Provide the (X, Y) coordinate of the cell's center where the given text is located.  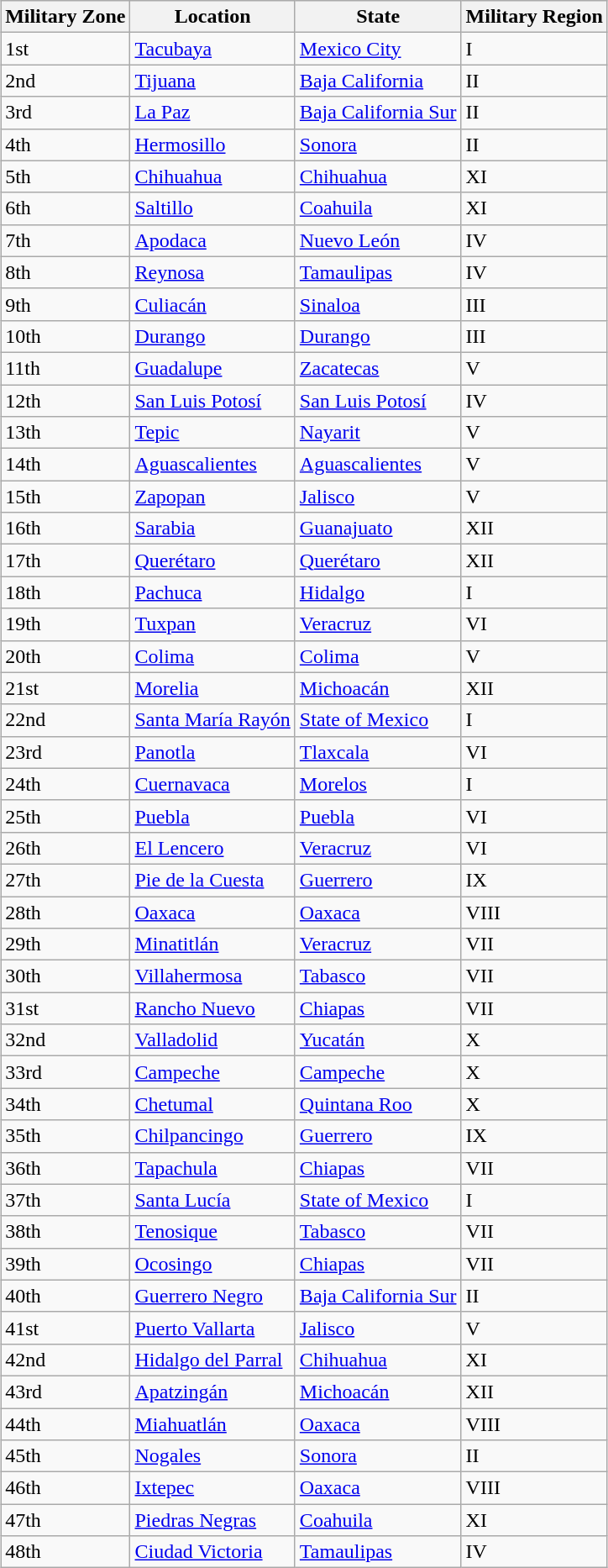
Nogales (212, 1456)
Sarabia (212, 529)
22nd (66, 720)
Military Zone (66, 17)
3rd (66, 113)
Morelos (378, 784)
19th (66, 624)
15th (66, 497)
32nd (66, 1040)
41st (66, 1328)
Nuevo León (378, 240)
21st (66, 688)
42nd (66, 1360)
Hermosillo (212, 145)
33rd (66, 1072)
Reynosa (212, 272)
16th (66, 529)
Valladolid (212, 1040)
Nayarit (378, 433)
36th (66, 1168)
9th (66, 304)
13th (66, 433)
Ocosingo (212, 1264)
Miahuatlán (212, 1424)
Panotla (212, 752)
23rd (66, 752)
Chilpancingo (212, 1136)
Santa Lucía (212, 1200)
47th (66, 1520)
Tuxpan (212, 624)
State (378, 17)
43rd (66, 1392)
Pie de la Cuesta (212, 880)
Apodaca (212, 240)
Guerrero Negro (212, 1296)
El Lencero (212, 848)
20th (66, 656)
Zapopan (212, 497)
Mexico City (378, 49)
2nd (66, 81)
Morelia (212, 688)
Villahermosa (212, 976)
Hidalgo (378, 592)
28th (66, 912)
29th (66, 944)
39th (66, 1264)
8th (66, 272)
Tlaxcala (378, 752)
7th (66, 240)
4th (66, 145)
Guadalupe (212, 368)
Sinaloa (378, 304)
Ciudad Victoria (212, 1552)
La Paz (212, 113)
6th (66, 208)
31st (66, 1008)
45th (66, 1456)
24th (66, 784)
18th (66, 592)
Cuernavaca (212, 784)
Rancho Nuevo (212, 1008)
40th (66, 1296)
Tacubaya (212, 49)
Hidalgo del Parral (212, 1360)
Tepic (212, 433)
Apatzingán (212, 1392)
11th (66, 368)
27th (66, 880)
34th (66, 1104)
Baja California (378, 81)
Saltillo (212, 208)
Puerto Vallarta (212, 1328)
Piedras Negras (212, 1520)
Military Region (534, 17)
Yucatán (378, 1040)
5th (66, 176)
Chetumal (212, 1104)
44th (66, 1424)
35th (66, 1136)
Pachuca (212, 592)
46th (66, 1488)
Santa María Rayón (212, 720)
12th (66, 401)
Culiacán (212, 304)
Tenosique (212, 1232)
14th (66, 465)
30th (66, 976)
38th (66, 1232)
1st (66, 49)
Zacatecas (378, 368)
Quintana Roo (378, 1104)
Ixtepec (212, 1488)
48th (66, 1552)
Tijuana (212, 81)
37th (66, 1200)
Tapachula (212, 1168)
Minatitlán (212, 944)
Location (212, 17)
10th (66, 336)
17th (66, 560)
26th (66, 848)
Guanajuato (378, 529)
25th (66, 816)
